Pinpoint the cell where the given text exists, returning its [x, y] midpoint coordinate. 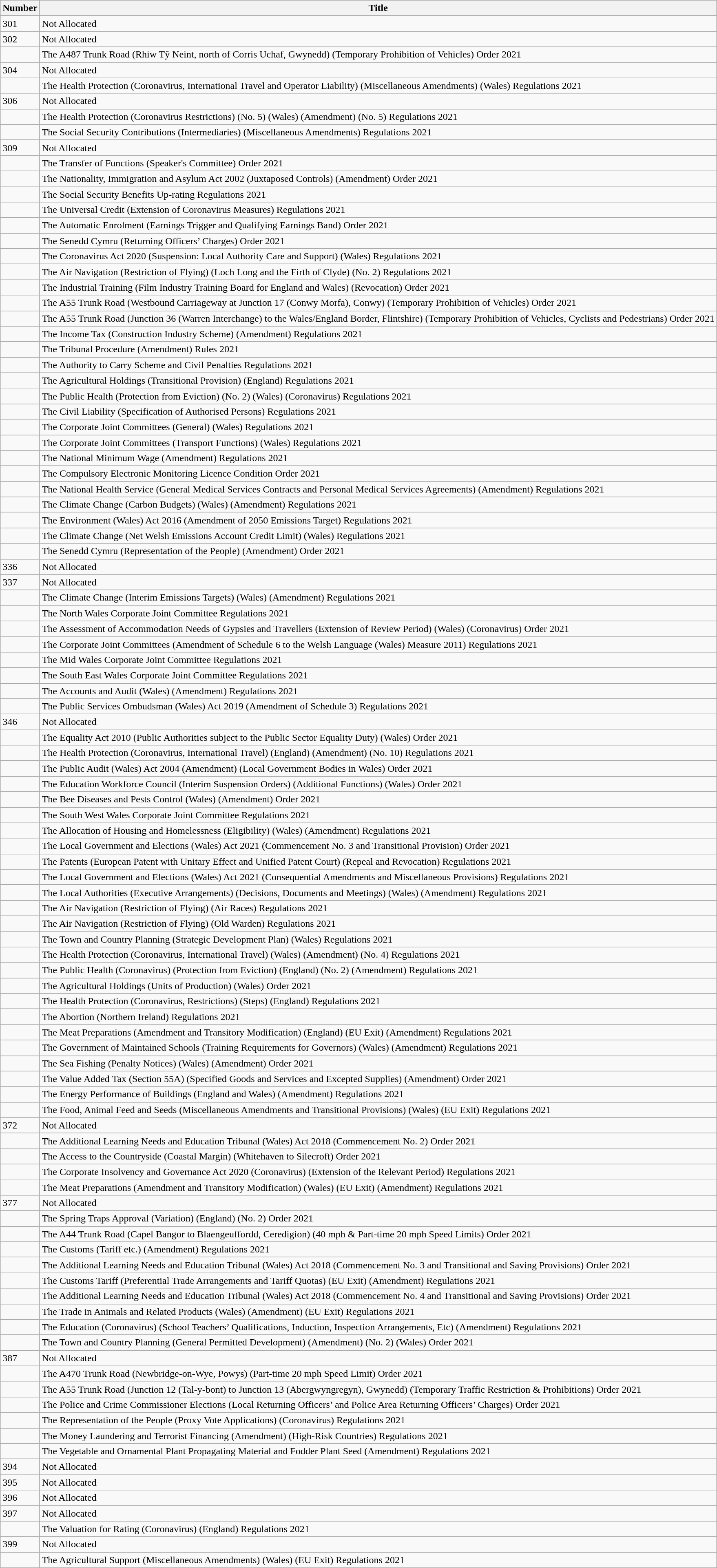
The Food, Animal Feed and Seeds (Miscellaneous Amendments and Transitional Provisions) (Wales) (EU Exit) Regulations 2021 [378, 1110]
396 [20, 1498]
336 [20, 567]
The Transfer of Functions (Speaker's Committee) Order 2021 [378, 163]
The Automatic Enrolment (Earnings Trigger and Qualifying Earnings Band) Order 2021 [378, 225]
The Industrial Training (Film Industry Training Board for England and Wales) (Revocation) Order 2021 [378, 287]
The Universal Credit (Extension of Coronavirus Measures) Regulations 2021 [378, 210]
The Town and Country Planning (General Permitted Development) (Amendment) (No. 2) (Wales) Order 2021 [378, 1343]
304 [20, 70]
The Customs Tariff (Preferential Trade Arrangements and Tariff Quotas) (EU Exit) (Amendment) Regulations 2021 [378, 1281]
The Tribunal Procedure (Amendment) Rules 2021 [378, 349]
The Agricultural Support (Miscellaneous Amendments) (Wales) (EU Exit) Regulations 2021 [378, 1560]
The Government of Maintained Schools (Training Requirements for Governors) (Wales) (Amendment) Regulations 2021 [378, 1048]
The Additional Learning Needs and Education Tribunal (Wales) Act 2018 (Commencement No. 3 and Transitional and Saving Provisions) Order 2021 [378, 1265]
The A487 Trunk Road (Rhiw Tŷ Neint, north of Corris Uchaf, Gwynedd) (Temporary Prohibition of Vehicles) Order 2021 [378, 55]
The Health Protection (Coronavirus, International Travel) (Wales) (Amendment) (No. 4) Regulations 2021 [378, 955]
399 [20, 1544]
The National Minimum Wage (Amendment) Regulations 2021 [378, 458]
The A470 Trunk Road (Newbridge-on-Wye, Powys) (Part-time 20 mph Speed Limit) Order 2021 [378, 1374]
The Education Workforce Council (Interim Suspension Orders) (Additional Functions) (Wales) Order 2021 [378, 784]
306 [20, 101]
309 [20, 148]
The Health Protection (Coronavirus Restrictions) (No. 5) (Wales) (Amendment) (No. 5) Regulations 2021 [378, 117]
The A55 Trunk Road (Junction 12 (Tal-y-bont) to Junction 13 (Abergwyngregyn), Gwynedd) (Temporary Traffic Restriction & Prohibitions) Order 2021 [378, 1389]
The Public Health (Coronavirus) (Protection from Eviction) (England) (No. 2) (Amendment) Regulations 2021 [378, 970]
The Meat Preparations (Amendment and Transitory Modification) (Wales) (EU Exit) (Amendment) Regulations 2021 [378, 1188]
The Climate Change (Interim Emissions Targets) (Wales) (Amendment) Regulations 2021 [378, 598]
The Additional Learning Needs and Education Tribunal (Wales) Act 2018 (Commencement No. 2) Order 2021 [378, 1141]
The Education (Coronavirus) (School Teachers’ Qualifications, Induction, Inspection Arrangements, Etc) (Amendment) Regulations 2021 [378, 1327]
The Agricultural Holdings (Units of Production) (Wales) Order 2021 [378, 986]
The South West Wales Corporate Joint Committee Regulations 2021 [378, 815]
The Vegetable and Ornamental Plant Propagating Material and Fodder Plant Seed (Amendment) Regulations 2021 [378, 1451]
The Public Audit (Wales) Act 2004 (Amendment) (Local Government Bodies in Wales) Order 2021 [378, 769]
The Spring Traps Approval (Variation) (England) (No. 2) Order 2021 [378, 1219]
The Social Security Contributions (Intermediaries) (Miscellaneous Amendments) Regulations 2021 [378, 132]
The Sea Fishing (Penalty Notices) (Wales) (Amendment) Order 2021 [378, 1063]
The Health Protection (Coronavirus, International Travel and Operator Liability) (Miscellaneous Amendments) (Wales) Regulations 2021 [378, 86]
The Air Navigation (Restriction of Flying) (Loch Long and the Firth of Clyde) (No. 2) Regulations 2021 [378, 272]
The Senedd Cymru (Returning Officers’ Charges) Order 2021 [378, 241]
The Accounts and Audit (Wales) (Amendment) Regulations 2021 [378, 691]
The Town and Country Planning (Strategic Development Plan) (Wales) Regulations 2021 [378, 939]
The South East Wales Corporate Joint Committee Regulations 2021 [378, 675]
395 [20, 1482]
The Public Services Ombudsman (Wales) Act 2019 (Amendment of Schedule 3) Regulations 2021 [378, 707]
372 [20, 1125]
The Authority to Carry Scheme and Civil Penalties Regulations 2021 [378, 365]
The Additional Learning Needs and Education Tribunal (Wales) Act 2018 (Commencement No. 4 and Transitional and Saving Provisions) Order 2021 [378, 1296]
The A44 Trunk Road (Capel Bangor to Blaengeuffordd, Ceredigion) (40 mph & Part-time 20 mph Speed Limits) Order 2021 [378, 1234]
The Bee Diseases and Pests Control (Wales) (Amendment) Order 2021 [378, 799]
The Local Authorities (Executive Arrangements) (Decisions, Documents and Meetings) (Wales) (Amendment) Regulations 2021 [378, 892]
The Equality Act 2010 (Public Authorities subject to the Public Sector Equality Duty) (Wales) Order 2021 [378, 738]
394 [20, 1467]
The Air Navigation (Restriction of Flying) (Old Warden) Regulations 2021 [378, 923]
346 [20, 722]
The Abortion (Northern Ireland) Regulations 2021 [378, 1017]
The Health Protection (Coronavirus, Restrictions) (Steps) (England) Regulations 2021 [378, 1001]
Number [20, 8]
The Agricultural Holdings (Transitional Provision) (England) Regulations 2021 [378, 380]
387 [20, 1358]
The National Health Service (General Medical Services Contracts and Personal Medical Services Agreements) (Amendment) Regulations 2021 [378, 489]
The Corporate Joint Committees (Transport Functions) (Wales) Regulations 2021 [378, 442]
The Local Government and Elections (Wales) Act 2021 (Commencement No. 3 and Transitional Provision) Order 2021 [378, 846]
The Valuation for Rating (Coronavirus) (England) Regulations 2021 [378, 1529]
301 [20, 24]
The Money Laundering and Terrorist Financing (Amendment) (High-Risk Countries) Regulations 2021 [378, 1435]
The Coronavirus Act 2020 (Suspension: Local Authority Care and Support) (Wales) Regulations 2021 [378, 256]
The Social Security Benefits Up-rating Regulations 2021 [378, 194]
377 [20, 1203]
The Patents (European Patent with Unitary Effect and Unified Patent Court) (Repeal and Revocation) Regulations 2021 [378, 861]
337 [20, 582]
The Health Protection (Coronavirus, International Travel) (England) (Amendment) (No. 10) Regulations 2021 [378, 753]
397 [20, 1513]
The Access to the Countryside (Coastal Margin) (Whitehaven to Silecroft) Order 2021 [378, 1156]
The North Wales Corporate Joint Committee Regulations 2021 [378, 613]
The Value Added Tax (Section 55A) (Specified Goods and Services and Excepted Supplies) (Amendment) Order 2021 [378, 1079]
The Corporate Joint Committees (General) (Wales) Regulations 2021 [378, 427]
The Air Navigation (Restriction of Flying) (Air Races) Regulations 2021 [378, 908]
The Allocation of Housing and Homelessness (Eligibility) (Wales) (Amendment) Regulations 2021 [378, 830]
The Police and Crime Commissioner Elections (Local Returning Officers’ and Police Area Returning Officers’ Charges) Order 2021 [378, 1405]
The Corporate Joint Committees (Amendment of Schedule 6 to the Welsh Language (Wales) Measure 2011) Regulations 2021 [378, 644]
The Climate Change (Carbon Budgets) (Wales) (Amendment) Regulations 2021 [378, 505]
The Corporate Insolvency and Governance Act 2020 (Coronavirus) (Extension of the Relevant Period) Regulations 2021 [378, 1172]
The Customs (Tariff etc.) (Amendment) Regulations 2021 [378, 1250]
The Civil Liability (Specification of Authorised Persons) Regulations 2021 [378, 411]
The Income Tax (Construction Industry Scheme) (Amendment) Regulations 2021 [378, 334]
The A55 Trunk Road (Westbound Carriageway at Junction 17 (Conwy Morfa), Conwy) (Temporary Prohibition of Vehicles) Order 2021 [378, 303]
The Mid Wales Corporate Joint Committee Regulations 2021 [378, 660]
The Representation of the People (Proxy Vote Applications) (Coronavirus) Regulations 2021 [378, 1420]
The Trade in Animals and Related Products (Wales) (Amendment) (EU Exit) Regulations 2021 [378, 1312]
Title [378, 8]
The Public Health (Protection from Eviction) (No. 2) (Wales) (Coronavirus) Regulations 2021 [378, 396]
The Climate Change (Net Welsh Emissions Account Credit Limit) (Wales) Regulations 2021 [378, 536]
The Compulsory Electronic Monitoring Licence Condition Order 2021 [378, 474]
The Assessment of Accommodation Needs of Gypsies and Travellers (Extension of Review Period) (Wales) (Coronavirus) Order 2021 [378, 629]
The Environment (Wales) Act 2016 (Amendment of 2050 Emissions Target) Regulations 2021 [378, 520]
The Nationality, Immigration and Asylum Act 2002 (Juxtaposed Controls) (Amendment) Order 2021 [378, 179]
The Local Government and Elections (Wales) Act 2021 (Consequential Amendments and Miscellaneous Provisions) Regulations 2021 [378, 877]
The Senedd Cymru (Representation of the People) (Amendment) Order 2021 [378, 551]
The Meat Preparations (Amendment and Transitory Modification) (England) (EU Exit) (Amendment) Regulations 2021 [378, 1032]
The Energy Performance of Buildings (England and Wales) (Amendment) Regulations 2021 [378, 1094]
302 [20, 39]
